Find where the given text appears and provide that cell's center as (X, Y) coordinate. 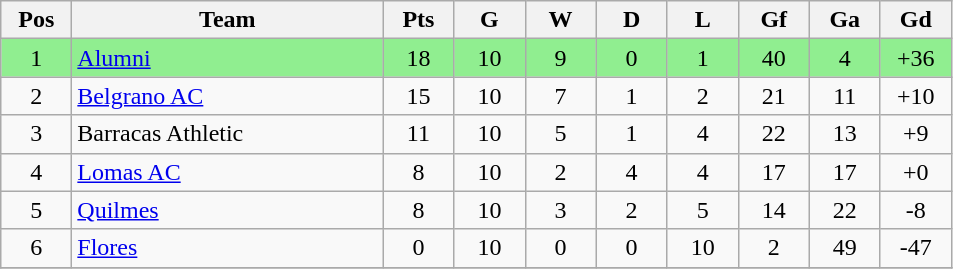
13 (844, 134)
49 (844, 248)
Pos (36, 20)
Gd (916, 20)
+36 (916, 58)
Lomas AC (228, 172)
14 (774, 210)
Gf (774, 20)
18 (418, 58)
9 (560, 58)
Flores (228, 248)
Team (228, 20)
21 (774, 96)
Belgrano AC (228, 96)
+0 (916, 172)
Barracas Athletic (228, 134)
+10 (916, 96)
7 (560, 96)
Alumni (228, 58)
-47 (916, 248)
D (632, 20)
Ga (844, 20)
6 (36, 248)
G (490, 20)
15 (418, 96)
+9 (916, 134)
Quilmes (228, 210)
40 (774, 58)
Pts (418, 20)
L (702, 20)
-8 (916, 210)
W (560, 20)
